Return the [X, Y] coordinate for the center point of the cell that contains the specified text.  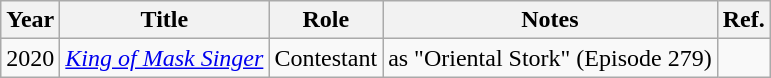
Role [326, 20]
King of Mask Singer [164, 58]
as "Oriental Stork" (Episode 279) [550, 58]
Contestant [326, 58]
2020 [30, 58]
Ref. [744, 20]
Notes [550, 20]
Title [164, 20]
Year [30, 20]
